From the cell containing the given text, extract its center point as [x, y] coordinate. 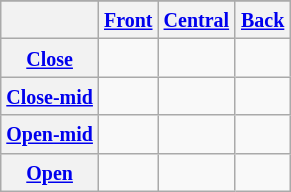
Central [196, 20]
Close-mid [50, 96]
Open-mid [50, 134]
Back [263, 20]
Close [50, 58]
Front [128, 20]
Open [50, 172]
